Locate the cell with the specified text and output its [x, y] center coordinate. 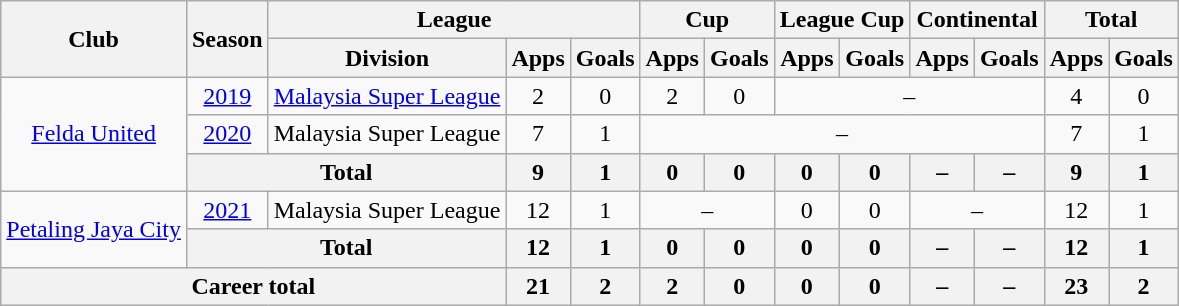
Career total [254, 286]
Season [227, 39]
Division [387, 58]
2020 [227, 134]
Felda United [94, 134]
2021 [227, 210]
21 [538, 286]
Petaling Jaya City [94, 229]
League [454, 20]
Cup [707, 20]
2019 [227, 96]
23 [1076, 286]
Continental [977, 20]
4 [1076, 96]
League Cup [842, 20]
Club [94, 39]
